Provide the (X, Y) coordinate of the cell's center where the given text is located.  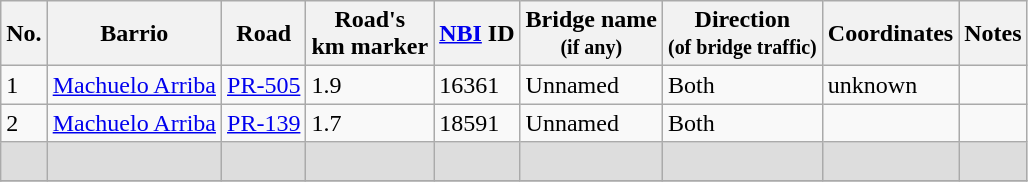
Road (264, 34)
Coordinates (890, 34)
18591 (477, 123)
1.9 (370, 85)
PR-505 (264, 85)
16361 (477, 85)
2 (24, 123)
1 (24, 85)
Bridge name (if any) (591, 34)
NBI ID (477, 34)
PR-139 (264, 123)
Notes (993, 34)
No. (24, 34)
Direction (of bridge traffic) (742, 34)
1.7 (370, 123)
Barrio (134, 34)
Road'skm marker (370, 34)
unknown (890, 85)
